Capture the cell that displays the provided text and extract its (X, Y) central coordinate. 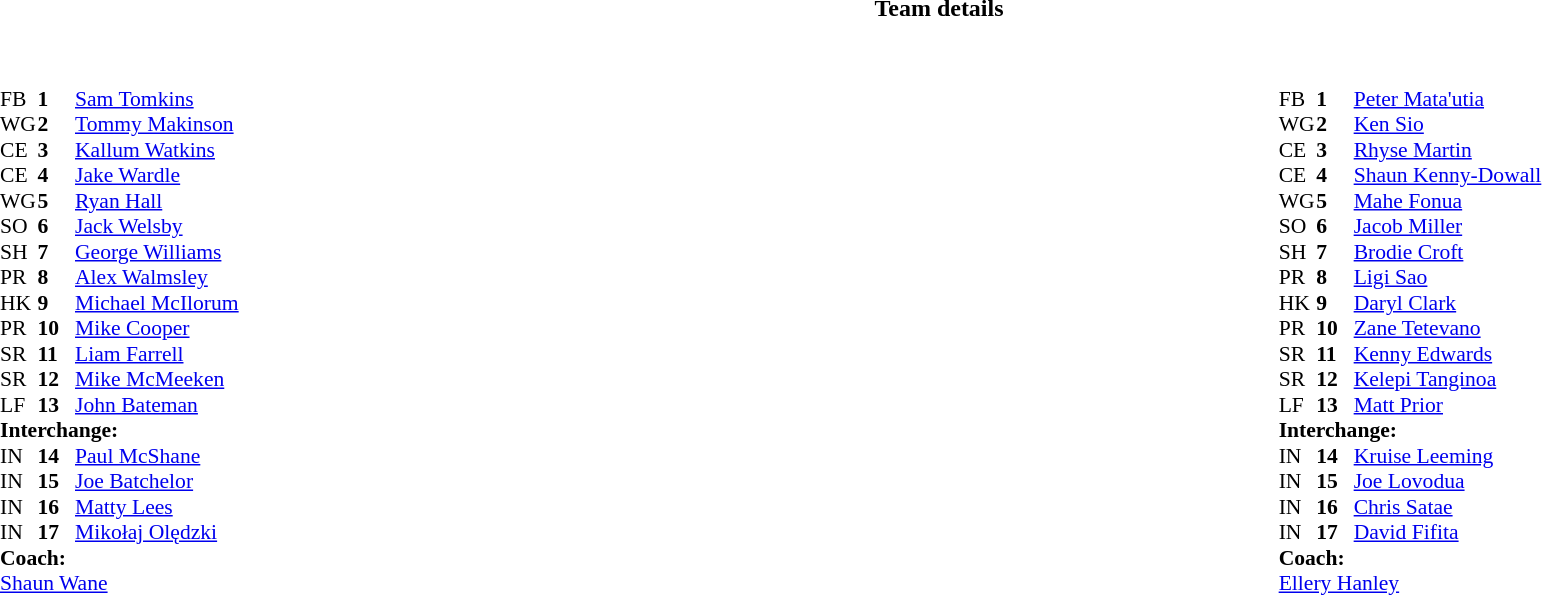
Brodie Croft (1448, 252)
Kelepi Tanginoa (1448, 379)
Ken Sio (1448, 125)
Shaun Kenny-Dowall (1448, 175)
Liam Farrell (157, 354)
Joe Batchelor (157, 481)
Kallum Watkins (157, 150)
Alex Walmsley (157, 277)
Joe Lovodua (1448, 481)
Mahe Fonua (1448, 201)
John Bateman (157, 405)
Paul McShane (157, 456)
Matt Prior (1448, 405)
Daryl Clark (1448, 303)
Chris Satae (1448, 507)
Jake Wardle (157, 175)
Mike Cooper (157, 329)
Jack Welsby (157, 227)
Kruise Leeming (1448, 456)
George Williams (157, 252)
Mike McMeeken (157, 379)
Peter Mata'utia (1448, 99)
Zane Tetevano (1448, 329)
Rhyse Martin (1448, 150)
Matty Lees (157, 507)
David Fifita (1448, 533)
Michael McIlorum (157, 303)
Ryan Hall (157, 201)
Mikołaj Olędzki (157, 533)
Sam Tomkins (157, 99)
Tommy Makinson (157, 125)
Jacob Miller (1448, 227)
Ligi Sao (1448, 277)
Kenny Edwards (1448, 354)
